From the cell containing the given text, extract its center point as (x, y) coordinate. 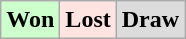
Won (30, 20)
Draw (150, 20)
Lost (88, 20)
